Scan for the cell matching the given text and deliver its [x, y] coordinate at center. 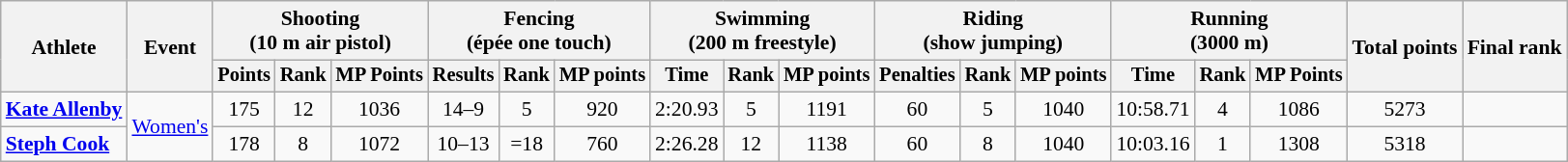
Results [464, 76]
Steph Cook [64, 145]
Penalties [917, 76]
=18 [527, 145]
Riding(show jumping) [993, 31]
1191 [827, 110]
760 [603, 145]
Swimming(200 m freestyle) [762, 31]
4 [1223, 110]
1138 [827, 145]
175 [243, 110]
Event [170, 46]
14–9 [464, 110]
5273 [1405, 110]
178 [243, 145]
Final rank [1515, 46]
Women's [170, 127]
920 [603, 110]
1072 [379, 145]
Fencing(épée one touch) [539, 31]
5318 [1405, 145]
1036 [379, 110]
Kate Allenby [64, 110]
Shooting(10 m air pistol) [320, 31]
10:03.16 [1153, 145]
2:26.28 [686, 145]
1 [1223, 145]
Points [243, 76]
1308 [1298, 145]
2:20.93 [686, 110]
10:58.71 [1153, 110]
Athlete [64, 46]
Total points [1405, 46]
1086 [1298, 110]
10–13 [464, 145]
Running(3000 m) [1229, 31]
